For the text-containing cell, return its midpoint in [x, y] coordinate format. 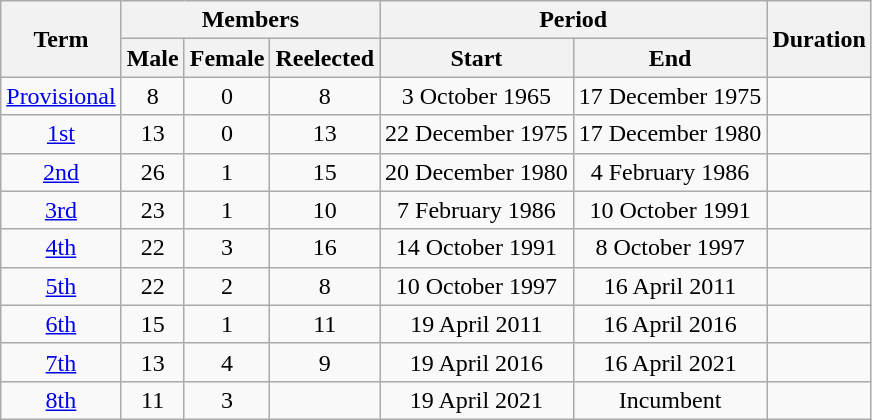
3 October 1965 [477, 96]
End [670, 58]
Members [250, 20]
Start [477, 58]
7 February 1986 [477, 210]
8th [61, 400]
10 October 1991 [670, 210]
17 December 1975 [670, 96]
9 [325, 362]
4 [227, 362]
5th [61, 286]
7th [61, 362]
19 April 2021 [477, 400]
Incumbent [670, 400]
Reelected [325, 58]
14 October 1991 [477, 248]
10 [325, 210]
2nd [61, 172]
17 December 1980 [670, 134]
4 February 1986 [670, 172]
10 October 1997 [477, 286]
1st [61, 134]
16 April 2021 [670, 362]
22 December 1975 [477, 134]
8 October 1997 [670, 248]
19 April 2011 [477, 324]
3rd [61, 210]
16 April 2011 [670, 286]
16 [325, 248]
20 December 1980 [477, 172]
6th [61, 324]
16 April 2016 [670, 324]
Duration [819, 39]
Provisional [61, 96]
Term [61, 39]
23 [152, 210]
Male [152, 58]
Female [227, 58]
Period [574, 20]
19 April 2016 [477, 362]
2 [227, 286]
26 [152, 172]
4th [61, 248]
